Return (X, Y) of the center of cell containing provided text 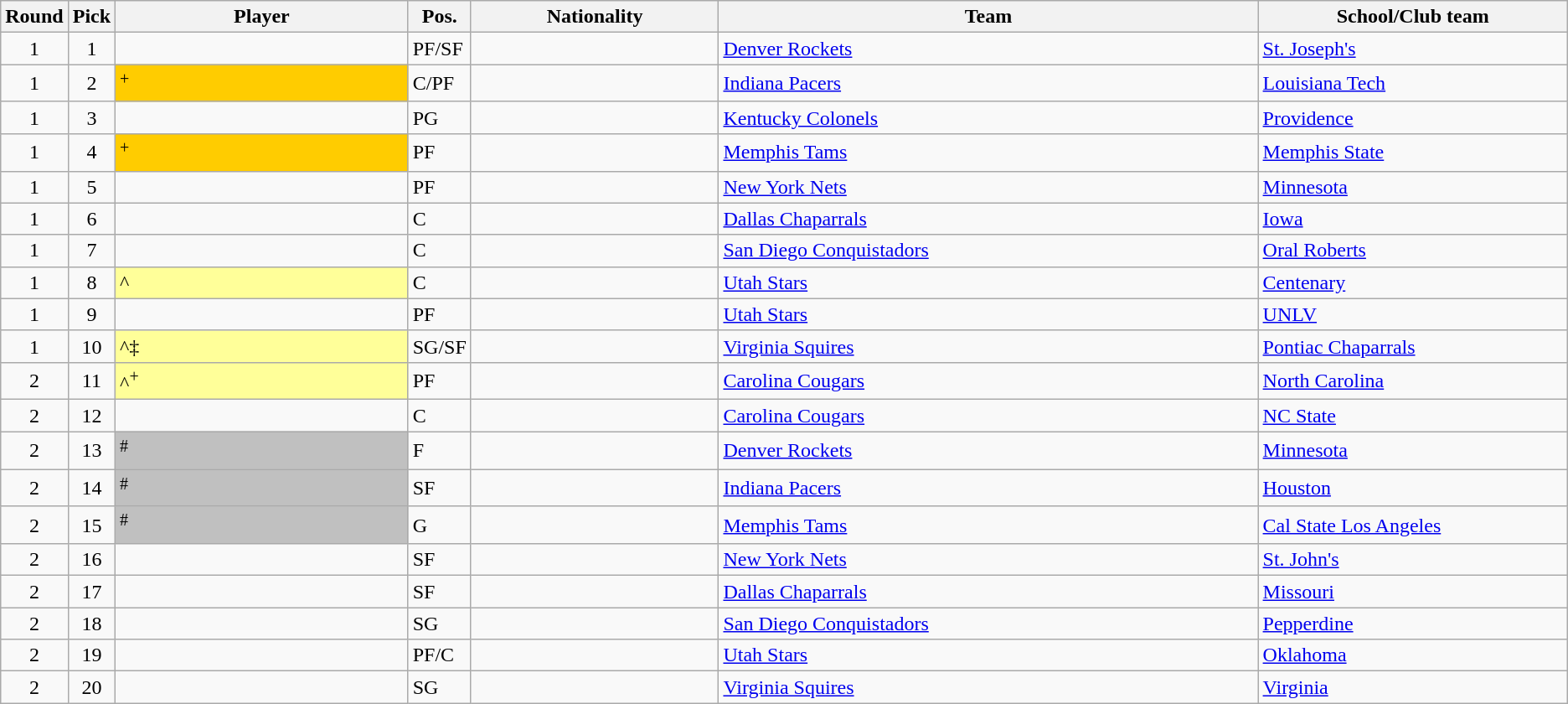
15 (91, 525)
Kentucky Colonels (988, 117)
16 (91, 560)
G (439, 525)
18 (91, 624)
Cal State Los Angeles (1412, 525)
7 (91, 251)
St. Joseph's (1412, 49)
St. John's (1412, 560)
UNLV (1412, 314)
3 (91, 117)
9 (91, 314)
SG/SF (439, 346)
8 (91, 282)
^+ (262, 380)
10 (91, 346)
Oklahoma (1412, 655)
PF/SF (439, 49)
^ (262, 282)
Pos. (439, 17)
19 (91, 655)
Iowa (1412, 219)
12 (91, 416)
Pontiac Chaparrals (1412, 346)
F (439, 451)
Oral Roberts (1412, 251)
Team (988, 17)
Centenary (1412, 282)
4 (91, 153)
NC State (1412, 416)
5 (91, 187)
13 (91, 451)
PF/C (439, 655)
C/PF (439, 84)
School/Club team (1412, 17)
Missouri (1412, 592)
17 (91, 592)
Memphis State (1412, 153)
Pepperdine (1412, 624)
Virginia (1412, 687)
PG (439, 117)
6 (91, 219)
North Carolina (1412, 380)
14 (91, 488)
^‡ (262, 346)
Player (262, 17)
Round (34, 17)
Louisiana Tech (1412, 84)
Providence (1412, 117)
11 (91, 380)
20 (91, 687)
Pick (91, 17)
Houston (1412, 488)
Nationality (595, 17)
